Extract the [X, Y] coordinate from the center of the cell holding the provided text.  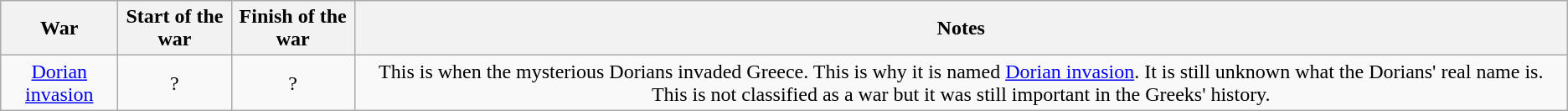
Notes [961, 29]
Dorian invasion [59, 82]
Finish of the war [293, 29]
War [59, 29]
Start of the war [174, 29]
